Scan for the cell matching the given text and deliver its (X, Y) coordinate at center. 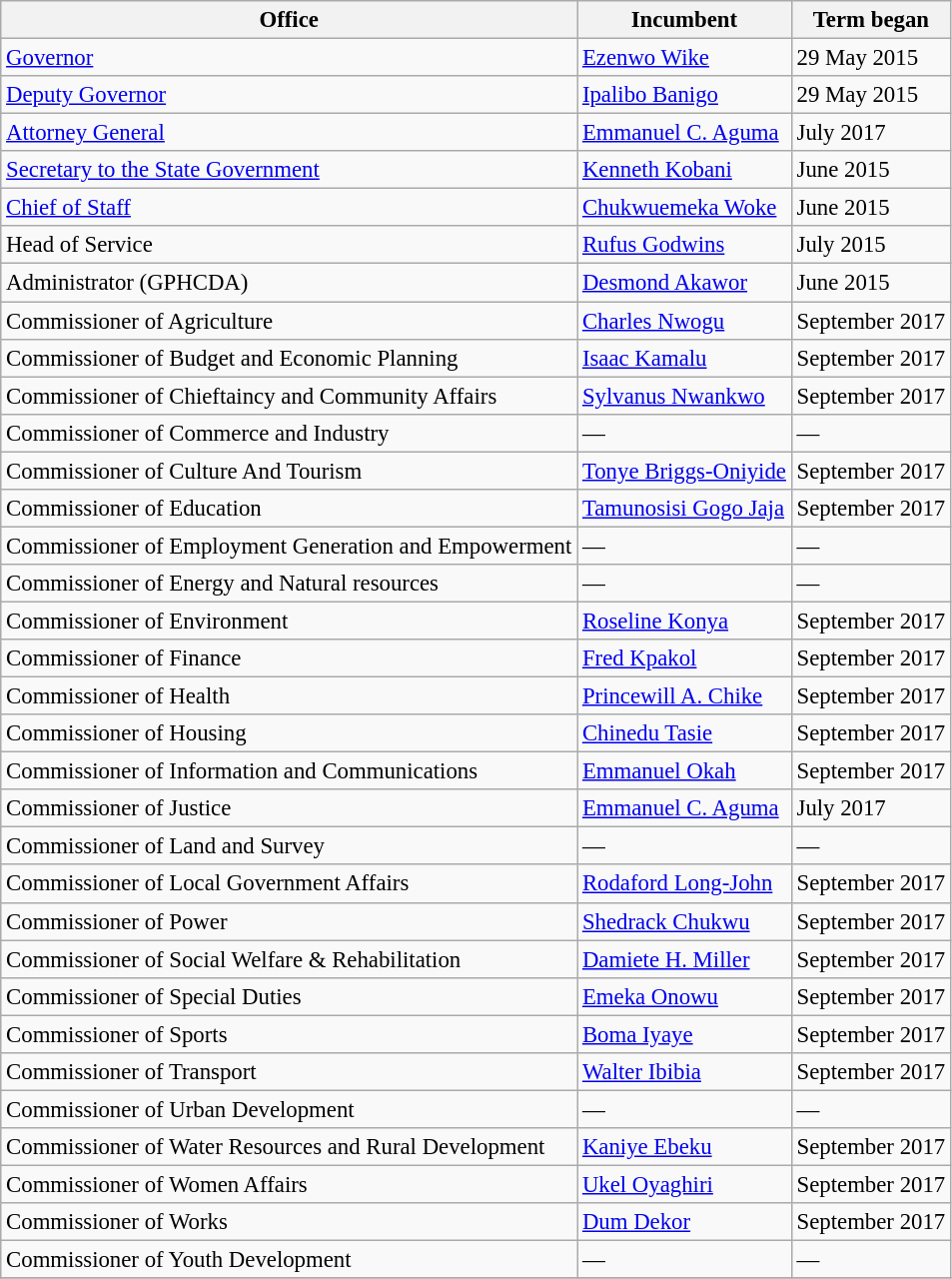
Deputy Governor (290, 95)
Chief of Staff (290, 208)
Commissioner of Urban Development (290, 1109)
Kaniye Ebeku (685, 1147)
Commissioner of Health (290, 696)
Commissioner of Works (290, 1222)
Chukwuemeka Woke (685, 208)
Emeka Onowu (685, 996)
Kenneth Kobani (685, 170)
Commissioner of Transport (290, 1072)
Commissioner of Local Government Affairs (290, 884)
Incumbent (685, 20)
Ezenwo Wike (685, 58)
Desmond Akawor (685, 283)
Boma Iyaye (685, 1034)
Commissioner of Housing (290, 733)
Princewill A. Chike (685, 696)
Attorney General (290, 133)
July 2015 (871, 245)
Head of Service (290, 245)
Commissioner of Commerce and Industry (290, 433)
Commissioner of Environment (290, 621)
Tamunosisi Gogo Jaja (685, 509)
Commissioner of Energy and Natural resources (290, 584)
Damiete H. Miller (685, 959)
Governor (290, 58)
Charles Nwogu (685, 321)
Sylvanus Nwankwo (685, 396)
Walter Ibibia (685, 1072)
Commissioner of Youth Development (290, 1260)
Chinedu Tasie (685, 733)
Shedrack Chukwu (685, 921)
Dum Dekor (685, 1222)
Administrator (GPHCDA) (290, 283)
Commissioner of Justice (290, 808)
Commissioner of Sports (290, 1034)
Rodaford Long-John (685, 884)
Ipalibo Banigo (685, 95)
Commissioner of Special Duties (290, 996)
Commissioner of Budget and Economic Planning (290, 358)
Rufus Godwins (685, 245)
Office (290, 20)
Commissioner of Land and Survey (290, 846)
Commissioner of Education (290, 509)
Isaac Kamalu (685, 358)
Emmanuel Okah (685, 771)
Commissioner of Information and Communications (290, 771)
Commissioner of Water Resources and Rural Development (290, 1147)
Secretary to the State Government (290, 170)
Term began (871, 20)
Commissioner of Employment Generation and Empowerment (290, 546)
Commissioner of Agriculture (290, 321)
Ukel Oyaghiri (685, 1184)
Commissioner of Culture And Tourism (290, 471)
Roseline Konya (685, 621)
Fred Kpakol (685, 658)
Commissioner of Social Welfare & Rehabilitation (290, 959)
Tonye Briggs-Oniyide (685, 471)
Commissioner of Women Affairs (290, 1184)
Commissioner of Power (290, 921)
Commissioner of Chieftaincy and Community Affairs (290, 396)
Commissioner of Finance (290, 658)
